Locate the cell with the specified text and output its [x, y] center coordinate. 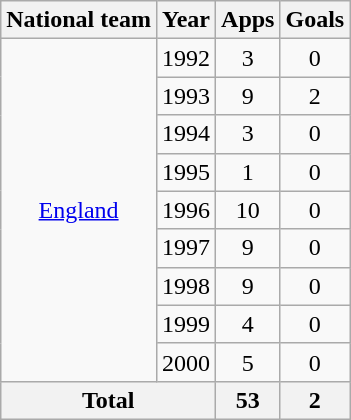
1996 [186, 210]
10 [248, 210]
Year [186, 20]
4 [248, 324]
1 [248, 172]
2000 [186, 362]
Apps [248, 20]
1994 [186, 134]
Total [108, 400]
England [79, 210]
Goals [315, 20]
53 [248, 400]
National team [79, 20]
1997 [186, 248]
1993 [186, 96]
1995 [186, 172]
5 [248, 362]
1998 [186, 286]
1999 [186, 324]
1992 [186, 58]
